Find where the given text appears and provide that cell's center as (x, y) coordinate. 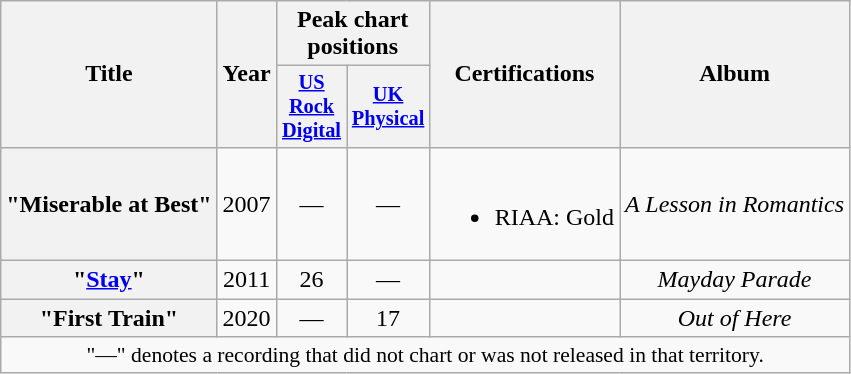
Certifications (524, 74)
Year (246, 74)
Album (735, 74)
"First Train" (109, 318)
RIAA: Gold (524, 204)
2020 (246, 318)
2007 (246, 204)
26 (312, 280)
17 (388, 318)
"—" denotes a recording that did not chart or was not released in that territory. (426, 355)
Mayday Parade (735, 280)
Out of Here (735, 318)
UKPhysical (388, 107)
A Lesson in Romantics (735, 204)
"Miserable at Best" (109, 204)
USRockDigital (312, 107)
Title (109, 74)
Peak chart positions (352, 34)
2011 (246, 280)
"Stay" (109, 280)
